Locate the cell with the specified text and output its (X, Y) center coordinate. 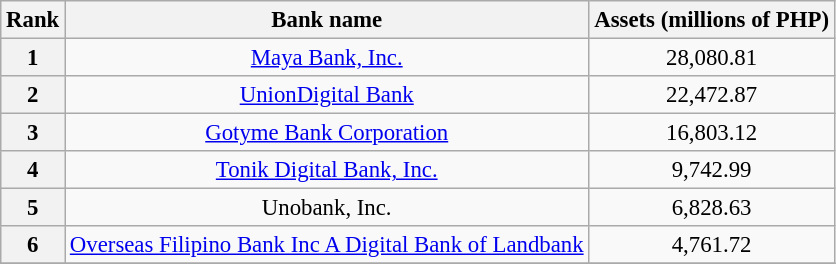
Unobank, Inc. (327, 208)
Rank (33, 20)
Bank name (327, 20)
UnionDigital Bank (327, 95)
3 (33, 133)
4 (33, 170)
Assets (millions of PHP) (712, 20)
Overseas Filipino Bank Inc A Digital Bank of Landbank (327, 245)
28,080.81 (712, 58)
Tonik Digital Bank, Inc. (327, 170)
1 (33, 58)
Gotyme Bank Corporation (327, 133)
2 (33, 95)
5 (33, 208)
22,472.87 (712, 95)
6,828.63 (712, 208)
16,803.12 (712, 133)
Maya Bank, Inc. (327, 58)
9,742.99 (712, 170)
4,761.72 (712, 245)
6 (33, 245)
